Locate the cell with the specified text and output its [x, y] center coordinate. 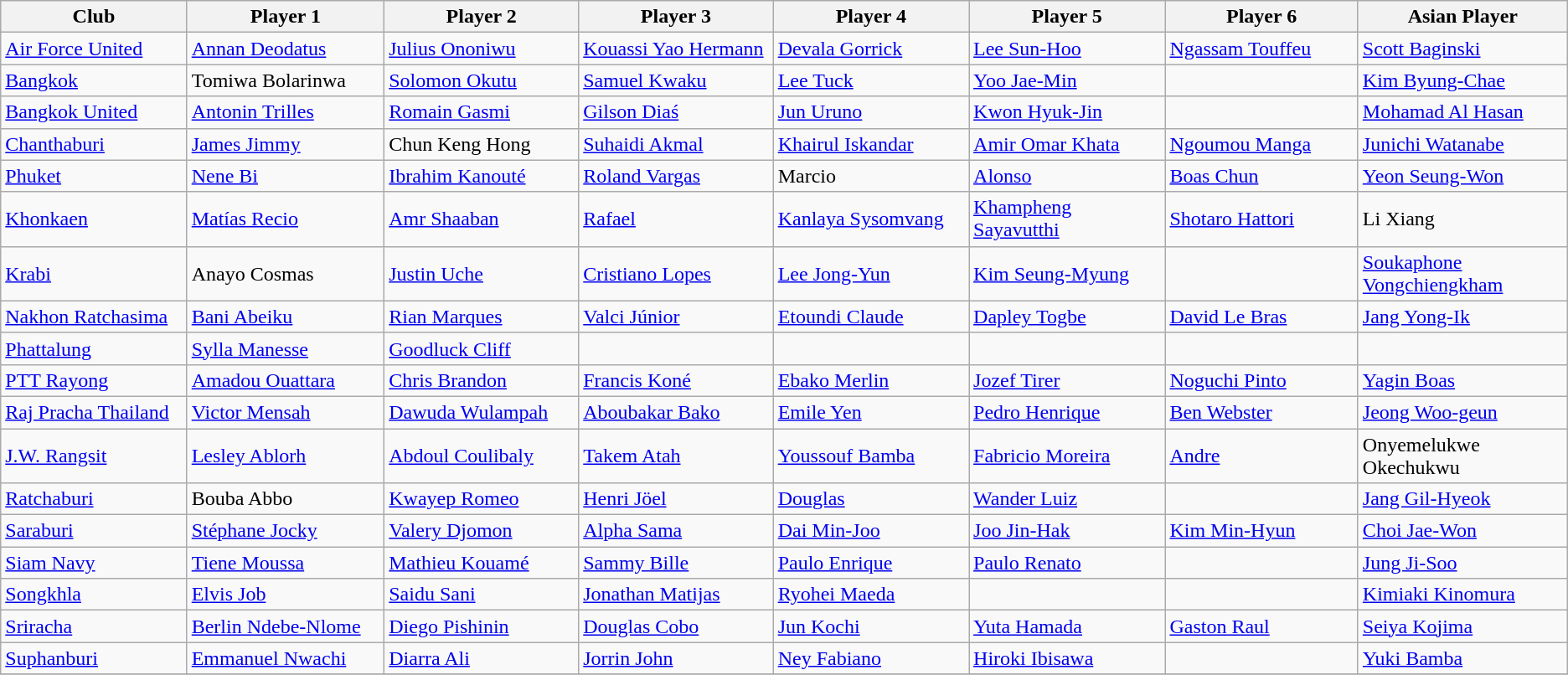
Rian Marques [482, 317]
Matías Recio [286, 219]
Li Xiang [1462, 219]
Jung Ji-Soo [1462, 563]
Goodluck Cliff [482, 348]
Jeong Woo-geun [1462, 412]
Takem Atah [676, 456]
Saidu Sani [482, 595]
Francis Koné [676, 380]
Jonathan Matijas [676, 595]
Bani Abeiku [286, 317]
Yuta Hamada [1067, 626]
Berlin Ndebe-Nlome [286, 626]
Bangkok [94, 80]
Phattalung [94, 348]
Devala Gorrick [871, 49]
Soukaphone Vongchiengkham [1462, 273]
Jorrin John [676, 658]
Dapley Togbe [1067, 317]
Nene Bi [286, 176]
Shotaro Hattori [1261, 219]
Mathieu Kouamé [482, 563]
Seiya Kojima [1462, 626]
Valci Júnior [676, 317]
Wander Luiz [1067, 499]
Chris Brandon [482, 380]
Abdoul Coulibaly [482, 456]
Ngoumou Manga [1261, 144]
Kanlaya Sysomvang [871, 219]
Alpha Sama [676, 531]
Jun Uruno [871, 112]
Elvis Job [286, 595]
Paulo Renato [1067, 563]
Player 5 [1067, 17]
Kim Seung-Myung [1067, 273]
Kim Min-Hyun [1261, 531]
Gaston Raul [1261, 626]
Kim Byung-Chae [1462, 80]
Suphanburi [94, 658]
Kimiaki Kinomura [1462, 595]
Paulo Enrique [871, 563]
Emile Yen [871, 412]
Kwon Hyuk-Jin [1067, 112]
Douglas Cobo [676, 626]
Asian Player [1462, 17]
Douglas [871, 499]
Player 3 [676, 17]
Romain Gasmi [482, 112]
Fabricio Moreira [1067, 456]
Raj Pracha Thailand [94, 412]
Khairul Iskandar [871, 144]
Solomon Okutu [482, 80]
Annan Deodatus [286, 49]
Bangkok United [94, 112]
Junichi Watanabe [1462, 144]
Victor Mensah [286, 412]
Rafael [676, 219]
Gilson Diaś [676, 112]
Krabi [94, 273]
Youssouf Bamba [871, 456]
Khonkaen [94, 219]
Suhaidi Akmal [676, 144]
Scott Baginski [1462, 49]
Khampheng Sayavutthi [1067, 219]
Kwayep Romeo [482, 499]
Aboubakar Bako [676, 412]
Chun Keng Hong [482, 144]
Club [94, 17]
Kouassi Yao Hermann [676, 49]
Dawuda Wulampah [482, 412]
Roland Vargas [676, 176]
Ratchaburi [94, 499]
Lesley Ablorh [286, 456]
Yuki Bamba [1462, 658]
Hiroki Ibisawa [1067, 658]
Player 1 [286, 17]
Jun Kochi [871, 626]
Chanthaburi [94, 144]
David Le Bras [1261, 317]
Valery Djomon [482, 531]
Phuket [94, 176]
Lee Jong-Yun [871, 273]
Siam Navy [94, 563]
Justin Uche [482, 273]
Player 4 [871, 17]
Samuel Kwaku [676, 80]
Sylla Manesse [286, 348]
Noguchi Pinto [1261, 380]
Jang Gil-Hyeok [1462, 499]
J.W. Rangsit [94, 456]
Player 2 [482, 17]
Antonin Trilles [286, 112]
Yeon Seung-Won [1462, 176]
Player 6 [1261, 17]
Sammy Bille [676, 563]
Saraburi [94, 531]
Diarra Ali [482, 658]
Dai Min-Joo [871, 531]
Julius Ononiwu [482, 49]
Anayo Cosmas [286, 273]
PTT Rayong [94, 380]
Etoundi Claude [871, 317]
Yagin Boas [1462, 380]
Henri Jöel [676, 499]
Ben Webster [1261, 412]
Ibrahim Kanouté [482, 176]
Pedro Henrique [1067, 412]
Air Force United [94, 49]
Stéphane Jocky [286, 531]
Yoo Jae-Min [1067, 80]
Diego Pishinin [482, 626]
Ngassam Touffeu [1261, 49]
Ebako Merlin [871, 380]
Jang Yong-Ik [1462, 317]
Lee Tuck [871, 80]
Andre [1261, 456]
Nakhon Ratchasima [94, 317]
Jozef Tirer [1067, 380]
Ryohei Maeda [871, 595]
Mohamad Al Hasan [1462, 112]
Songkhla [94, 595]
Tomiwa Bolarinwa [286, 80]
Amir Omar Khata [1067, 144]
Choi Jae-Won [1462, 531]
Sriracha [94, 626]
Bouba Abbo [286, 499]
Alonso [1067, 176]
Ney Fabiano [871, 658]
Onyemelukwe Okechukwu [1462, 456]
Amr Shaaban [482, 219]
Cristiano Lopes [676, 273]
Marcio [871, 176]
James Jimmy [286, 144]
Tiene Moussa [286, 563]
Amadou Ouattara [286, 380]
Lee Sun-Hoo [1067, 49]
Joo Jin-Hak [1067, 531]
Emmanuel Nwachi [286, 658]
Boas Chun [1261, 176]
